Provide the [x, y] coordinate of the cell's center where the given text is located.  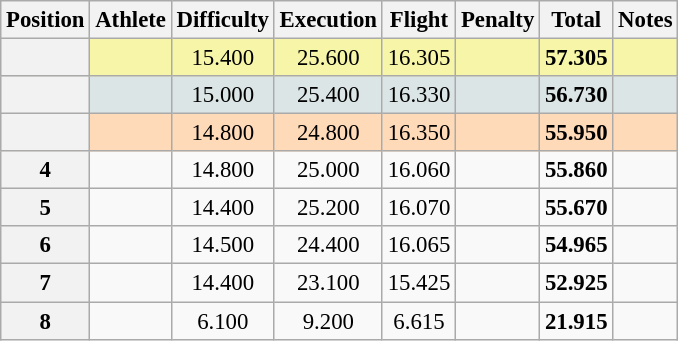
25.200 [328, 208]
Athlete [130, 20]
16.065 [418, 245]
54.965 [576, 245]
Total [576, 20]
Difficulty [222, 20]
Position [46, 20]
15.400 [222, 58]
55.670 [576, 208]
25.600 [328, 58]
4 [46, 170]
5 [46, 208]
57.305 [576, 58]
16.070 [418, 208]
Execution [328, 20]
16.350 [418, 133]
Notes [646, 20]
8 [46, 321]
55.860 [576, 170]
15.425 [418, 283]
24.400 [328, 245]
16.330 [418, 95]
25.000 [328, 170]
21.915 [576, 321]
9.200 [328, 321]
55.950 [576, 133]
24.800 [328, 133]
52.925 [576, 283]
56.730 [576, 95]
14.500 [222, 245]
23.100 [328, 283]
6 [46, 245]
7 [46, 283]
6.615 [418, 321]
16.060 [418, 170]
25.400 [328, 95]
15.000 [222, 95]
6.100 [222, 321]
Flight [418, 20]
16.305 [418, 58]
Penalty [498, 20]
